Detect which cell encompasses the target text, then output its (x, y) center coordinate. 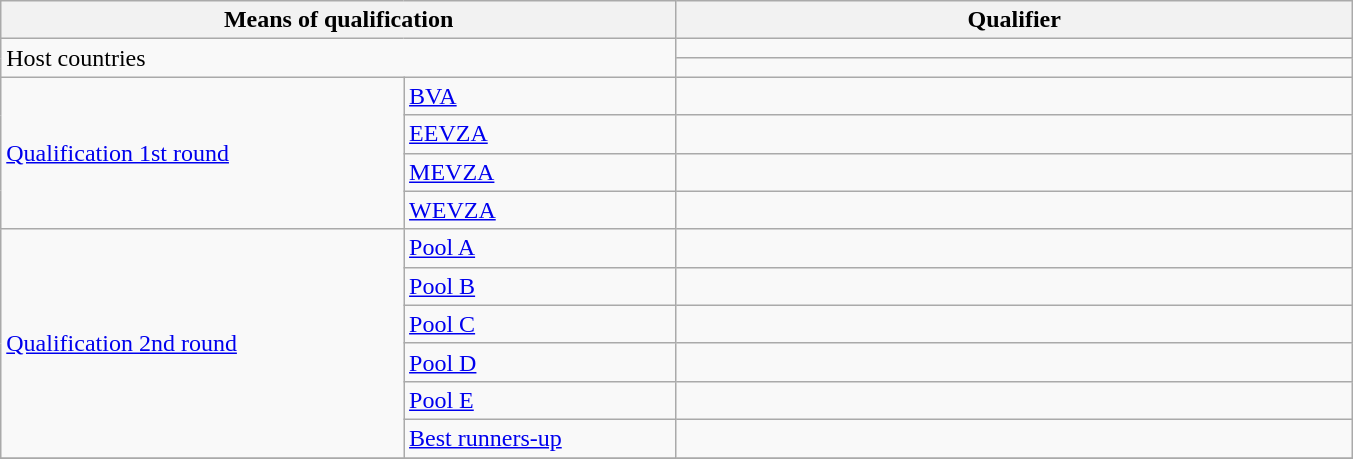
EEVZA (540, 134)
MEVZA (540, 172)
Pool E (540, 400)
Pool D (540, 362)
BVA (540, 96)
WEVZA (540, 210)
Host countries (339, 58)
Means of qualification (339, 20)
Qualification 1st round (202, 153)
Qualifier (1014, 20)
Pool C (540, 324)
Pool A (540, 248)
Pool B (540, 286)
Best runners-up (540, 438)
Qualification 2nd round (202, 343)
